Search for the cell housing the specified text and yield its [X, Y] center coordinate. 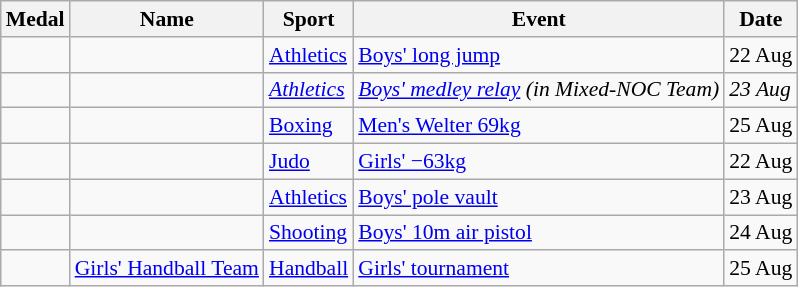
Boxing [308, 126]
Boys' pole vault [538, 197]
Sport [308, 19]
Men's Welter 69kg [538, 126]
Event [538, 19]
Date [760, 19]
Girls' −63kg [538, 162]
Girls' Handball Team [167, 269]
Shooting [308, 233]
Boys' 10m air pistol [538, 233]
Medal [36, 19]
Girls' tournament [538, 269]
24 Aug [760, 233]
Boys' long jump [538, 55]
Name [167, 19]
Boys' medley relay (in Mixed-NOC Team) [538, 90]
Judo [308, 162]
Handball [308, 269]
